Pinpoint the cell where the given text exists, returning its [x, y] midpoint coordinate. 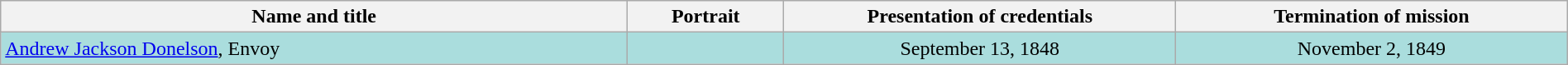
Andrew Jackson Donelson, Envoy [314, 48]
Presentation of credentials [980, 17]
November 2, 1849 [1372, 48]
September 13, 1848 [980, 48]
Termination of mission [1372, 17]
Name and title [314, 17]
Portrait [706, 17]
